Output the (x, y) coordinate of the center of the cell containing the given text.  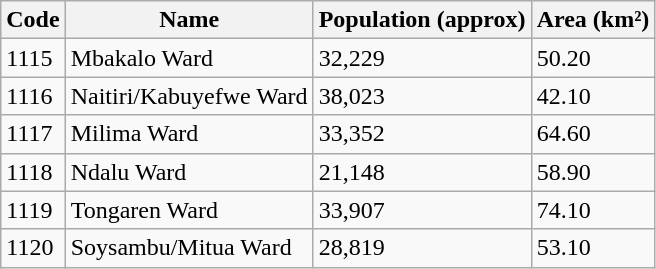
1117 (33, 134)
33,352 (422, 134)
38,023 (422, 96)
Population (approx) (422, 20)
74.10 (593, 210)
33,907 (422, 210)
1118 (33, 172)
1120 (33, 248)
Tongaren Ward (189, 210)
1115 (33, 58)
Ndalu Ward (189, 172)
Code (33, 20)
28,819 (422, 248)
Soysambu/Mitua Ward (189, 248)
1119 (33, 210)
Milima Ward (189, 134)
64.60 (593, 134)
53.10 (593, 248)
Name (189, 20)
21,148 (422, 172)
50.20 (593, 58)
Mbakalo Ward (189, 58)
Area (km²) (593, 20)
1116 (33, 96)
42.10 (593, 96)
32,229 (422, 58)
Naitiri/Kabuyefwe Ward (189, 96)
58.90 (593, 172)
